Provide the [X, Y] coordinate of the cell's center where the given text is located.  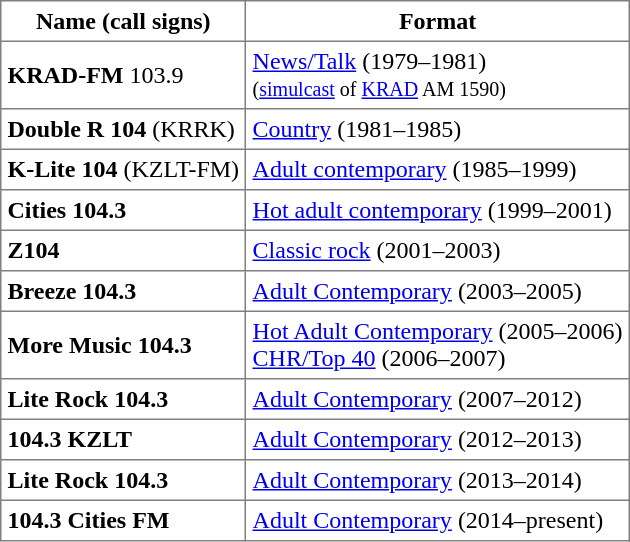
104.3 KZLT [124, 439]
Adult Contemporary (2012–2013) [438, 439]
Name (call signs) [124, 21]
Z104 [124, 250]
Adult Contemporary (2007–2012) [438, 399]
Format [438, 21]
Adult Contemporary (2014–present) [438, 520]
Double R 104 (KRRK) [124, 129]
Hot adult contemporary (1999–2001) [438, 210]
K-Lite 104 (KZLT-FM) [124, 169]
Adult Contemporary (2013–2014) [438, 480]
Country (1981–1985) [438, 129]
Classic rock (2001–2003) [438, 250]
Cities 104.3 [124, 210]
More Music 104.3 [124, 345]
Hot Adult Contemporary (2005–2006)CHR/Top 40 (2006–2007) [438, 345]
Adult Contemporary (2003–2005) [438, 291]
Adult contemporary (1985–1999) [438, 169]
104.3 Cities FM [124, 520]
KRAD-FM 103.9 [124, 75]
Breeze 104.3 [124, 291]
News/Talk (1979–1981)(simulcast of KRAD AM 1590) [438, 75]
